Determine the (x, y) coordinate at the center of the cell enclosing the given text.  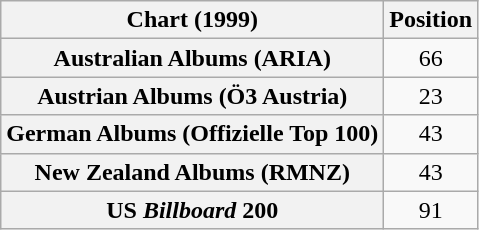
Chart (1999) (192, 20)
US Billboard 200 (192, 210)
Position (431, 20)
91 (431, 210)
Australian Albums (ARIA) (192, 58)
66 (431, 58)
Austrian Albums (Ö3 Austria) (192, 96)
23 (431, 96)
New Zealand Albums (RMNZ) (192, 172)
German Albums (Offizielle Top 100) (192, 134)
